Scan for the cell matching the given text and deliver its [X, Y] coordinate at center. 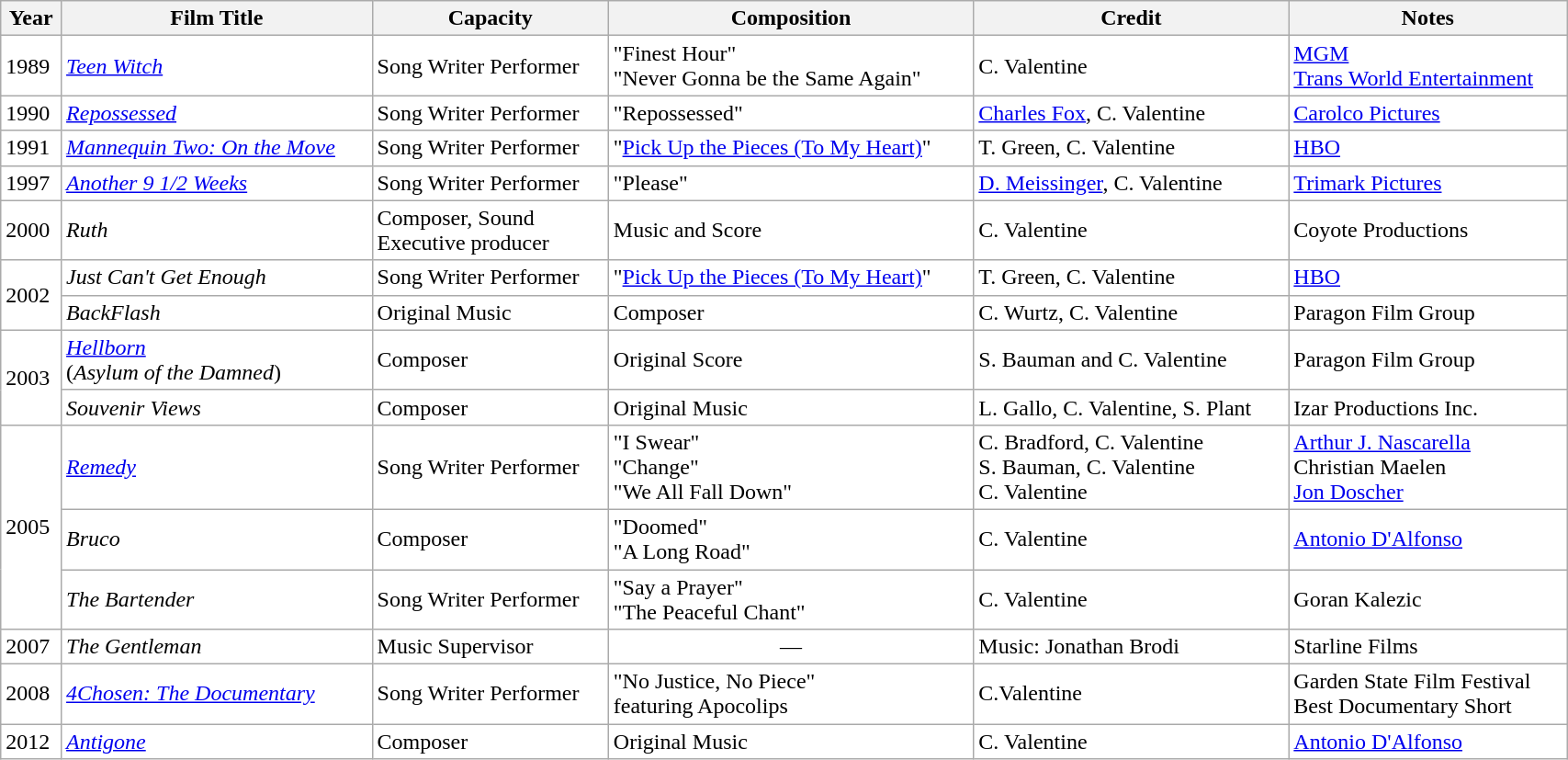
Music Supervisor [491, 647]
1990 [31, 113]
C. Bradford, C. Valentine S. Bauman, C. Valentine C. Valentine [1132, 467]
2000 [31, 230]
Composition [791, 18]
Film Title [217, 18]
2007 [31, 647]
MGM Trans World Entertainment [1427, 66]
"No Justice, No Piece" featuring Apocolips [791, 695]
Starline Films [1427, 647]
BackFlash [217, 312]
S. Bauman and C. Valentine [1132, 360]
Music: Jonathan Brodi [1132, 647]
Notes [1427, 18]
1997 [31, 183]
Izar Productions Inc. [1427, 407]
D. Meissinger, C. Valentine [1132, 183]
Charles Fox, C. Valentine [1132, 113]
2012 [31, 742]
2005 [31, 527]
Antigone [217, 742]
Composer, Sound Executive producer [491, 230]
Coyote Productions [1427, 230]
Year [31, 18]
The Bartender [217, 599]
Souvenir Views [217, 407]
Bruco [217, 539]
1989 [31, 66]
L. Gallo, C. Valentine, S. Plant [1132, 407]
Garden State Film Festival Best Documentary Short [1427, 695]
2008 [31, 695]
C.Valentine [1132, 695]
"Doomed" "A Long Road" [791, 539]
Ruth [217, 230]
"I Swear" "Change" "We All Fall Down" [791, 467]
"Finest Hour" "Never Gonna be the Same Again" [791, 66]
"Say a Prayer" "The Peaceful Chant" [791, 599]
4Chosen: The Documentary [217, 695]
Arthur J. Nascarella Christian Maelen Jon Doscher [1427, 467]
2003 [31, 377]
Teen Witch [217, 66]
Another 9 1/2 Weeks [217, 183]
C. Wurtz, C. Valentine [1132, 312]
Trimark Pictures [1427, 183]
"Repossessed" [791, 113]
Music and Score [791, 230]
Original Score [791, 360]
— [791, 647]
Carolco Pictures [1427, 113]
Hellborn (Asylum of the Damned) [217, 360]
Credit [1132, 18]
1991 [31, 148]
2002 [31, 295]
"Please" [791, 183]
Capacity [491, 18]
Just Can't Get Enough [217, 278]
Remedy [217, 467]
Mannequin Two: On the Move [217, 148]
Goran Kalezic [1427, 599]
Repossessed [217, 113]
The Gentleman [217, 647]
